Scan for the cell matching the given text and deliver its [X, Y] coordinate at center. 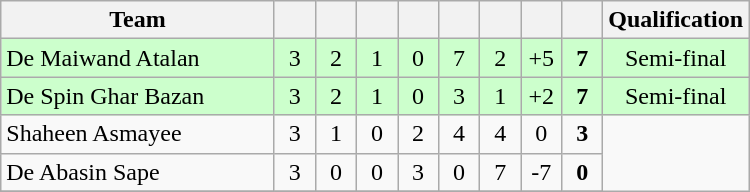
-7 [542, 172]
Shaheen Asmayee [138, 134]
De Abasin Sape [138, 172]
+2 [542, 96]
Qualification [676, 20]
+5 [542, 58]
Team [138, 20]
De Spin Ghar Bazan [138, 96]
De Maiwand Atalan [138, 58]
